Determine the (x, y) coordinate at the center of the cell enclosing the given text.  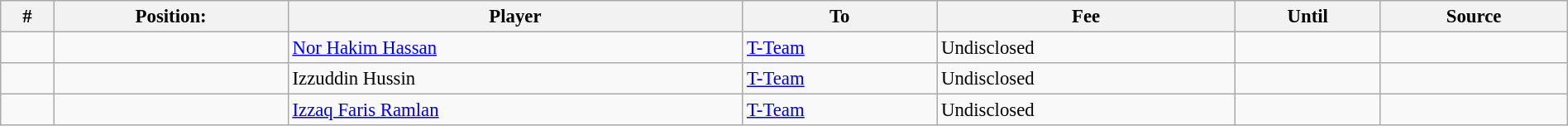
Izzuddin Hussin (515, 79)
To (840, 17)
# (27, 17)
Fee (1087, 17)
Izzaq Faris Ramlan (515, 110)
Until (1307, 17)
Position: (170, 17)
Nor Hakim Hassan (515, 48)
Source (1474, 17)
Player (515, 17)
